Pinpoint the cell where the given text exists, returning its [x, y] midpoint coordinate. 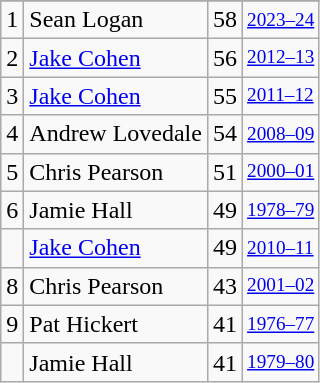
1 [12, 20]
58 [224, 20]
2008–09 [281, 134]
2000–01 [281, 172]
4 [12, 134]
55 [224, 96]
8 [12, 286]
Andrew Lovedale [116, 134]
9 [12, 324]
2023–24 [281, 20]
51 [224, 172]
2011–12 [281, 96]
2 [12, 58]
2001–02 [281, 286]
Pat Hickert [116, 324]
3 [12, 96]
54 [224, 134]
1978–79 [281, 210]
5 [12, 172]
2012–13 [281, 58]
56 [224, 58]
1979–80 [281, 362]
2010–11 [281, 248]
1976–77 [281, 324]
43 [224, 286]
Sean Logan [116, 20]
6 [12, 210]
